Identify which cell holds the provided text, then report its (x, y) central coordinate. 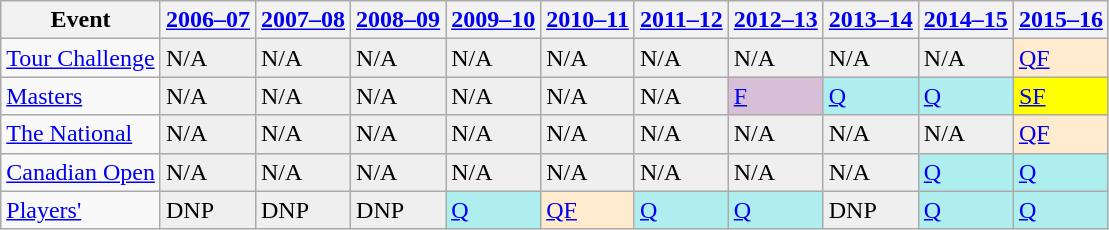
2011–12 (681, 20)
2007–08 (302, 20)
2008–09 (398, 20)
Canadian Open (81, 172)
2012–13 (776, 20)
2009–10 (494, 20)
Masters (81, 96)
2006–07 (208, 20)
2013–14 (870, 20)
2014–15 (966, 20)
SF (1060, 96)
Event (81, 20)
Tour Challenge (81, 58)
Players' (81, 210)
2010–11 (588, 20)
The National (81, 134)
F (776, 96)
2015–16 (1060, 20)
